Return [x, y] of the center of cell containing provided text 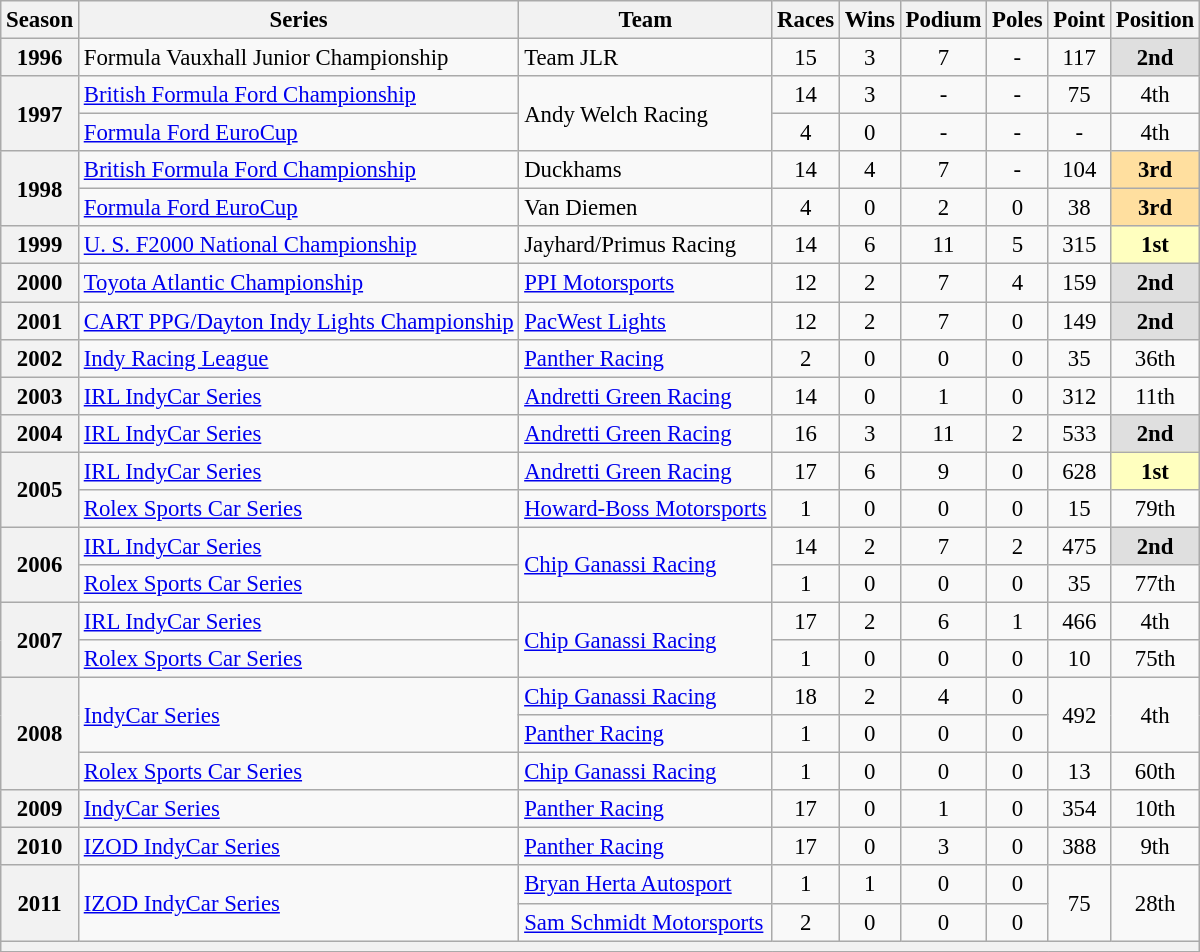
Team [646, 20]
2000 [40, 283]
117 [1080, 58]
2010 [40, 847]
Position [1154, 20]
Andy Welch Racing [646, 114]
2005 [40, 490]
Point [1080, 20]
Wins [870, 20]
U. S. F2000 National Championship [298, 245]
388 [1080, 847]
18 [806, 697]
79th [1154, 509]
628 [1080, 471]
Howard-Boss Motorsports [646, 509]
CART PPG/Dayton Indy Lights Championship [298, 321]
10th [1154, 809]
1996 [40, 58]
2004 [40, 433]
Series [298, 20]
Bryan Herta Autosport [646, 885]
466 [1080, 621]
75th [1154, 659]
36th [1154, 358]
28th [1154, 904]
2003 [40, 396]
149 [1080, 321]
Indy Racing League [298, 358]
354 [1080, 809]
9th [1154, 847]
13 [1080, 772]
9 [944, 471]
315 [1080, 245]
2009 [40, 809]
Toyota Atlantic Championship [298, 283]
2001 [40, 321]
Season [40, 20]
Sam Schmidt Motorsports [646, 922]
1999 [40, 245]
38 [1080, 208]
1998 [40, 188]
2006 [40, 564]
159 [1080, 283]
2007 [40, 640]
1997 [40, 114]
104 [1080, 170]
PacWest Lights [646, 321]
312 [1080, 396]
Races [806, 20]
Jayhard/Primus Racing [646, 245]
Podium [944, 20]
5 [1018, 245]
16 [806, 433]
475 [1080, 546]
10 [1080, 659]
2002 [40, 358]
Formula Vauxhall Junior Championship [298, 58]
2008 [40, 734]
2011 [40, 904]
60th [1154, 772]
492 [1080, 716]
77th [1154, 584]
Duckhams [646, 170]
533 [1080, 433]
Team JLR [646, 58]
11th [1154, 396]
PPI Motorsports [646, 283]
Poles [1018, 20]
Van Diemen [646, 208]
